Search for the cell housing the specified text and yield its (x, y) center coordinate. 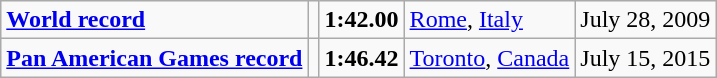
Pan American Games record (154, 58)
Rome, Italy (490, 20)
July 15, 2015 (646, 58)
World record (154, 20)
July 28, 2009 (646, 20)
1:42.00 (362, 20)
1:46.42 (362, 58)
Toronto, Canada (490, 58)
